For the text-containing cell, return its midpoint in (x, y) coordinate format. 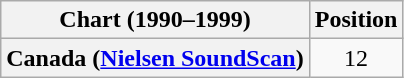
Chart (1990–1999) (155, 20)
Canada (Nielsen SoundScan) (155, 58)
12 (356, 58)
Position (356, 20)
